Determine the [x, y] coordinate at the center of the cell enclosing the given text.  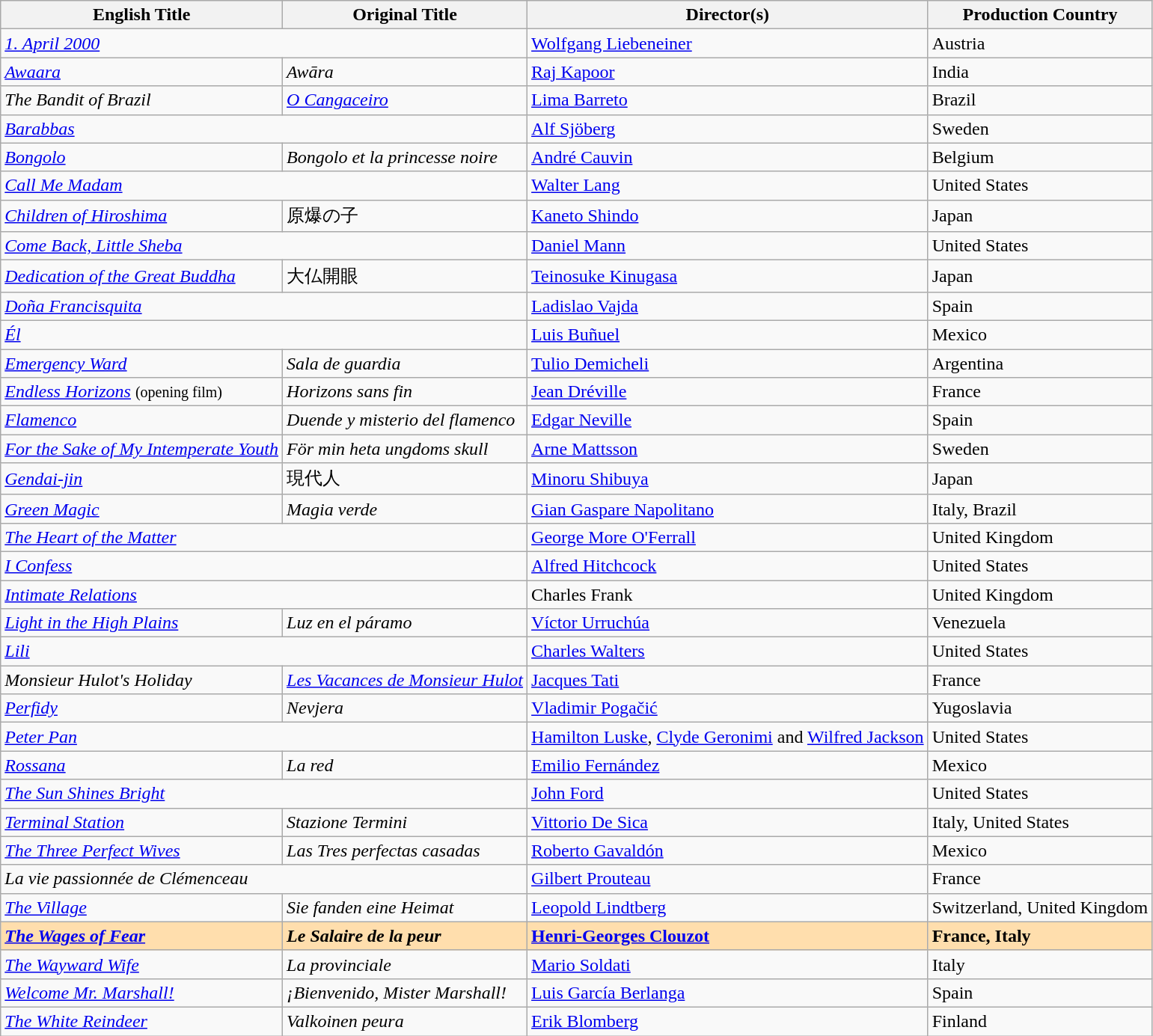
Peter Pan [264, 737]
Venezuela [1040, 623]
Valkoinen peura [406, 1021]
¡Bienvenido, Mister Marshall! [406, 993]
The Wages of Fear [142, 936]
Switzerland, United Kingdom [1040, 907]
Doña Francisquita [264, 306]
Magia verde [406, 509]
Original Title [406, 15]
Italy, Brazil [1040, 509]
Dedication of the Great Buddha [142, 277]
Vladimir Pogačić [728, 708]
Children of Hiroshima [142, 215]
Nevjera [406, 708]
Alf Sjöberg [728, 129]
Horizons sans fin [406, 392]
Él [264, 334]
Gilbert Prouteau [728, 879]
Hamilton Luske, Clyde Geronimi and Wilfred Jackson [728, 737]
Raj Kapoor [728, 72]
Bongolo et la princesse noire [406, 157]
Flamenco [142, 420]
André Cauvin [728, 157]
The Three Perfect Wives [142, 850]
Call Me Madam [264, 186]
Henri-Georges Clouzot [728, 936]
Perfidy [142, 708]
Emilio Fernández [728, 765]
Edgar Neville [728, 420]
Light in the High Plains [142, 623]
Emergency Ward [142, 363]
Víctor Urruchúa [728, 623]
原爆の子 [406, 215]
Brazil [1040, 100]
For the Sake of My Intemperate Youth [142, 449]
John Ford [728, 794]
France, Italy [1040, 936]
大仏開眼 [406, 277]
La red [406, 765]
Duende y misterio del flamenco [406, 420]
Vittorio De Sica [728, 822]
Luis García Berlanga [728, 993]
Welcome Mr. Marshall! [142, 993]
Roberto Gavaldón [728, 850]
Las Tres perfectas casadas [406, 850]
I Confess [264, 565]
1. April 2000 [264, 43]
Jean Dréville [728, 392]
Jacques Tati [728, 680]
Rossana [142, 765]
Bongolo [142, 157]
Leopold Lindtberg [728, 907]
La provinciale [406, 964]
India [1040, 72]
Charles Frank [728, 595]
Austria [1040, 43]
Production Country [1040, 15]
The Sun Shines Bright [264, 794]
Yugoslavia [1040, 708]
Teinosuke Kinugasa [728, 277]
The Bandit of Brazil [142, 100]
Daniel Mann [728, 246]
Ladislao Vajda [728, 306]
Awaara [142, 72]
Kaneto Shindo [728, 215]
George More O'Ferrall [728, 537]
Gian Gaspare Napolitano [728, 509]
Endless Horizons (opening film) [142, 392]
Stazione Termini [406, 822]
Sie fanden eine Heimat [406, 907]
Monsieur Hulot's Holiday [142, 680]
Argentina [1040, 363]
Arne Mattsson [728, 449]
La vie passionnée de Clémenceau [264, 879]
Awāra [406, 72]
O Cangaceiro [406, 100]
Erik Blomberg [728, 1021]
Alfred Hitchcock [728, 565]
Italy [1040, 964]
Minoru Shibuya [728, 479]
Barabbas [264, 129]
English Title [142, 15]
現代人 [406, 479]
Tulio Demicheli [728, 363]
The White Reindeer [142, 1021]
Come Back, Little Sheba [264, 246]
Lima Barreto [728, 100]
För min heta ungdoms skull [406, 449]
Intimate Relations [264, 595]
The Wayward Wife [142, 964]
Luis Buñuel [728, 334]
Gendai-jin [142, 479]
Italy, United States [1040, 822]
The Village [142, 907]
Sala de guardia [406, 363]
Terminal Station [142, 822]
Lili [264, 652]
Le Salaire de la peur [406, 936]
Walter Lang [728, 186]
Luz en el páramo [406, 623]
Les Vacances de Monsieur Hulot [406, 680]
Belgium [1040, 157]
Mario Soldati [728, 964]
Finland [1040, 1021]
Green Magic [142, 509]
Director(s) [728, 15]
Wolfgang Liebeneiner [728, 43]
The Heart of the Matter [264, 537]
Charles Walters [728, 652]
